Return the (X, Y) coordinate for the center point of the cell that contains the specified text.  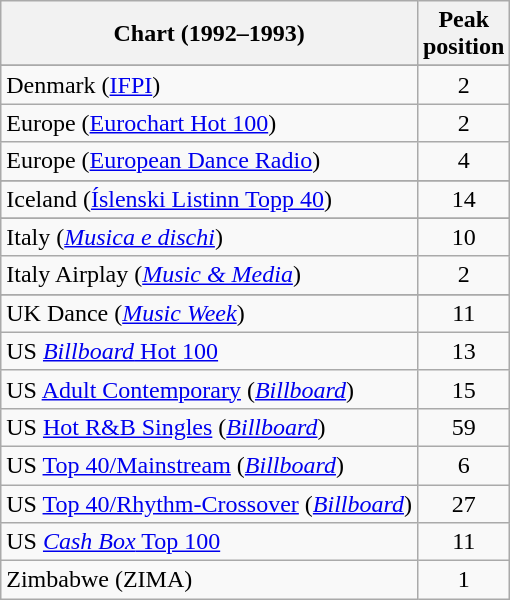
US Cash Box Top 100 (210, 542)
US Top 40/Mainstream (Billboard) (210, 465)
Europe (Eurochart Hot 100) (210, 123)
Peakposition (463, 34)
Chart (1992–1993) (210, 34)
10 (463, 237)
6 (463, 465)
59 (463, 427)
13 (463, 351)
15 (463, 389)
Italy Airplay (Music & Media) (210, 275)
14 (463, 199)
1 (463, 580)
US Hot R&B Singles (Billboard) (210, 427)
Zimbabwe (ZIMA) (210, 580)
4 (463, 161)
Iceland (Íslenski Listinn Topp 40) (210, 199)
UK Dance (Music Week) (210, 313)
27 (463, 503)
US Billboard Hot 100 (210, 351)
US Adult Contemporary (Billboard) (210, 389)
Europe (European Dance Radio) (210, 161)
US Top 40/Rhythm-Crossover (Billboard) (210, 503)
Denmark (IFPI) (210, 85)
Italy (Musica e dischi) (210, 237)
